Output the (x, y) coordinate of the center of the cell containing the given text.  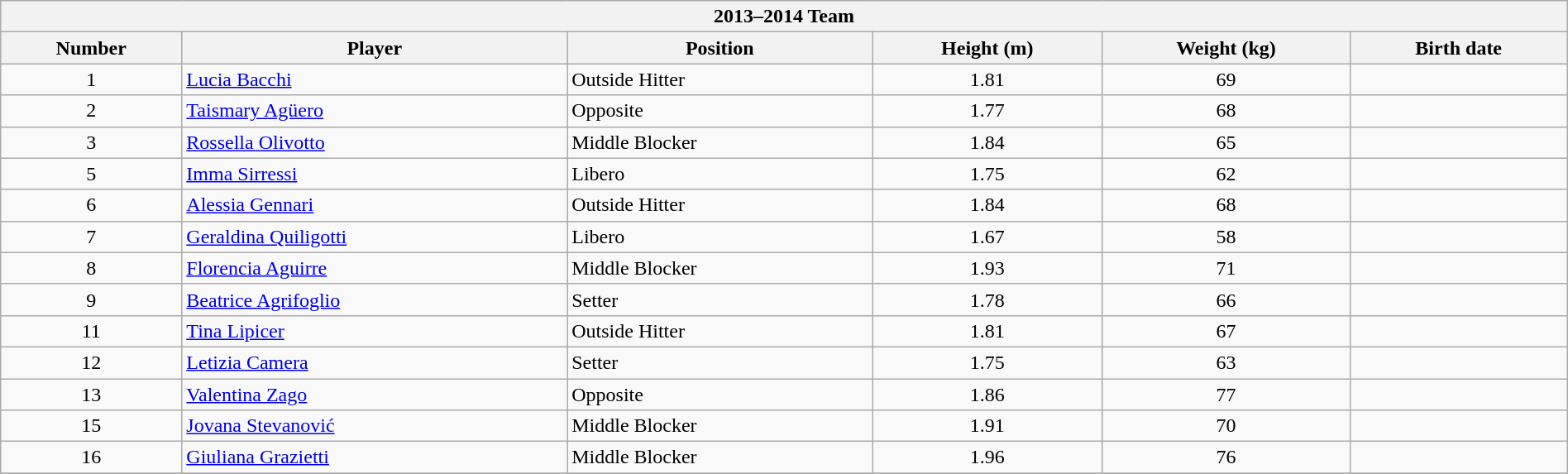
11 (91, 331)
Florencia Aguirre (375, 268)
Player (375, 48)
62 (1226, 174)
Position (719, 48)
1.91 (987, 426)
Imma Sirressi (375, 174)
1.77 (987, 111)
Tina Lipicer (375, 331)
66 (1226, 299)
Lucia Bacchi (375, 79)
2013–2014 Team (784, 17)
70 (1226, 426)
Beatrice Agrifoglio (375, 299)
5 (91, 174)
Giuliana Grazietti (375, 457)
6 (91, 205)
2 (91, 111)
16 (91, 457)
7 (91, 237)
3 (91, 142)
Letizia Camera (375, 362)
69 (1226, 79)
77 (1226, 395)
8 (91, 268)
Alessia Gennari (375, 205)
Height (m) (987, 48)
65 (1226, 142)
1.78 (987, 299)
Number (91, 48)
1.96 (987, 457)
1.67 (987, 237)
Weight (kg) (1226, 48)
1.93 (987, 268)
Rossella Olivotto (375, 142)
13 (91, 395)
58 (1226, 237)
Taismary Agüero (375, 111)
Birth date (1459, 48)
15 (91, 426)
67 (1226, 331)
63 (1226, 362)
Valentina Zago (375, 395)
71 (1226, 268)
1.86 (987, 395)
9 (91, 299)
1 (91, 79)
Geraldina Quiligotti (375, 237)
Jovana Stevanović (375, 426)
12 (91, 362)
76 (1226, 457)
